Search for the cell housing the specified text and yield its [X, Y] center coordinate. 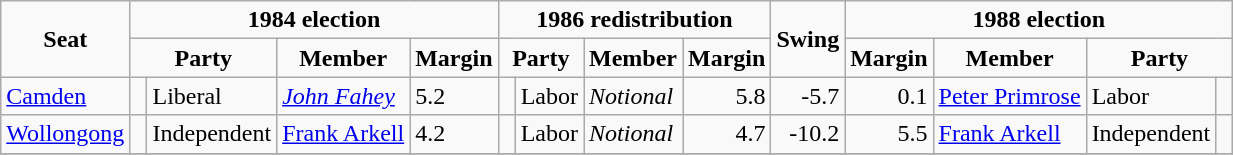
5.8 [727, 96]
-10.2 [808, 134]
1986 redistribution [634, 20]
John Fahey [344, 96]
1984 election [314, 20]
Liberal [212, 96]
Seat [66, 39]
Camden [66, 96]
0.1 [889, 96]
Peter Primrose [1010, 96]
1988 election [1039, 20]
4.7 [727, 134]
Wollongong [66, 134]
Swing [808, 39]
-5.7 [808, 96]
5.5 [889, 134]
5.2 [454, 96]
4.2 [454, 134]
